Detect which cell encompasses the target text, then output its [X, Y] center coordinate. 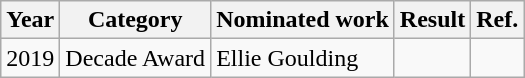
Result [432, 20]
Year [30, 20]
Ref. [498, 20]
Category [136, 20]
2019 [30, 58]
Decade Award [136, 58]
Nominated work [303, 20]
Ellie Goulding [303, 58]
